Identify which cell holds the provided text, then report its (X, Y) central coordinate. 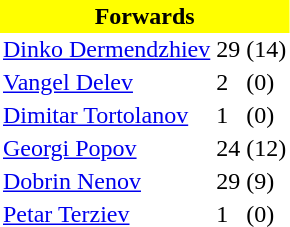
Forwards (144, 16)
(14) (266, 50)
24 (228, 148)
Dobrin Nenov (106, 182)
Dimitar Tortolanov (106, 116)
Vangel Delev (106, 82)
2 (228, 82)
Georgi Popov (106, 148)
(9) (266, 182)
Dinko Dermendzhiev (106, 50)
(12) (266, 148)
1 (228, 116)
